Extract the (x, y) coordinate from the center of the cell holding the provided text.  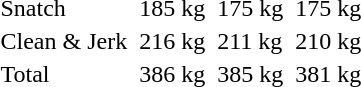
211 kg (250, 41)
216 kg (172, 41)
